Determine the [x, y] coordinate at the center of the cell enclosing the given text.  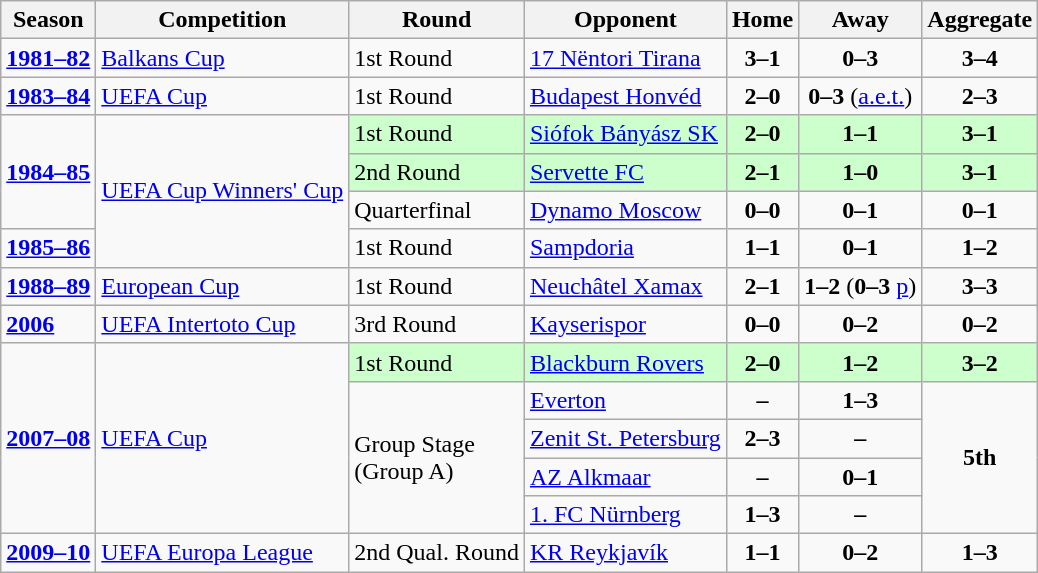
1. FC Nürnberg [625, 515]
3–3 [980, 286]
Blackburn Rovers [625, 362]
UEFA Europa League [222, 553]
1985–86 [48, 248]
Servette FC [625, 172]
2nd Round [437, 172]
Neuchâtel Xamax [625, 286]
Away [860, 20]
Zenit St. Petersburg [625, 438]
1984–85 [48, 172]
Budapest Honvéd [625, 96]
Quarterfinal [437, 210]
0–3 [860, 58]
3rd Round [437, 324]
Opponent [625, 20]
3–2 [980, 362]
2009–10 [48, 553]
2007–08 [48, 438]
1988–89 [48, 286]
Season [48, 20]
Kayserispor [625, 324]
Balkans Cup [222, 58]
Home [762, 20]
Group Stage (Group A) [437, 457]
2nd Qual. Round [437, 553]
1983–84 [48, 96]
1–0 [860, 172]
5th [980, 457]
KR Reykjavík [625, 553]
Competition [222, 20]
Everton [625, 400]
2006 [48, 324]
AZ Alkmaar [625, 477]
Round [437, 20]
European Cup [222, 286]
Dynamo Moscow [625, 210]
1981–82 [48, 58]
1–2 (0–3 p) [860, 286]
UEFA Cup Winners' Cup [222, 191]
3–4 [980, 58]
Aggregate [980, 20]
17 Nëntori Tirana [625, 58]
UEFA Intertoto Cup [222, 324]
Siófok Bányász SK [625, 134]
Sampdoria [625, 248]
0–3 (a.e.t.) [860, 96]
